For the text-containing cell, return its midpoint in (X, Y) coordinate format. 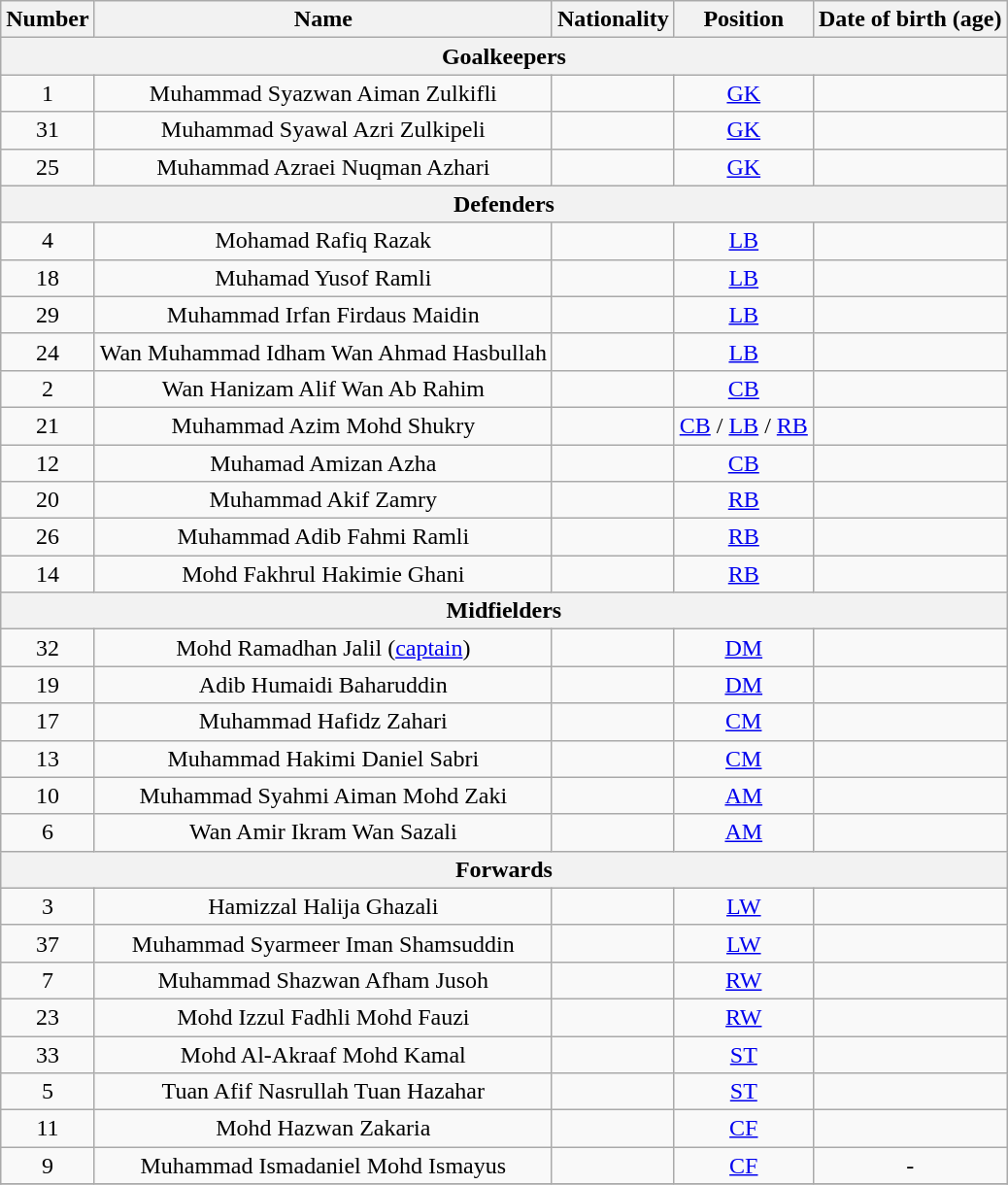
Muhammad Syawal Azri Zulkipeli (322, 130)
Muhammad Syarmeer Iman Shamsuddin (322, 943)
Muhamad Yusof Ramli (322, 278)
2 (48, 389)
Muhammad Hafidz Zahari (322, 722)
12 (48, 463)
6 (48, 832)
Forwards (504, 869)
Muhammad Irfan Firdaus Maidin (322, 315)
26 (48, 537)
Muhammad Azraei Nuqman Azhari (322, 167)
Adib Humaidi Baharuddin (322, 685)
7 (48, 980)
Tuan Afif Nasrullah Tuan Hazahar (322, 1092)
14 (48, 574)
Wan Amir Ikram Wan Sazali (322, 832)
31 (48, 130)
Wan Hanizam Alif Wan Ab Rahim (322, 389)
21 (48, 425)
Mohd Hazwan Zakaria (322, 1129)
Muhammad Akif Zamry (322, 500)
Midfielders (504, 611)
Muhammad Syahmi Aiman Mohd Zaki (322, 796)
9 (48, 1166)
29 (48, 315)
25 (48, 167)
24 (48, 352)
3 (48, 906)
37 (48, 943)
4 (48, 241)
Muhammad Shazwan Afham Jusoh (322, 980)
Mohd Fakhrul Hakimie Ghani (322, 574)
17 (48, 722)
Mohd Izzul Fadhli Mohd Fauzi (322, 1017)
33 (48, 1054)
32 (48, 648)
Muhamad Amizan Azha (322, 463)
- (910, 1166)
23 (48, 1017)
Hamizzal Halija Ghazali (322, 906)
Wan Muhammad Idham Wan Ahmad Hasbullah (322, 352)
Muhammad Azim Mohd Shukry (322, 425)
18 (48, 278)
5 (48, 1092)
Muhammad Adib Fahmi Ramli (322, 537)
20 (48, 500)
Mohd Ramadhan Jalil (captain) (322, 648)
Nationality (613, 19)
Number (48, 19)
Date of birth (age) (910, 19)
Muhammad Syazwan Aiman Zulkifli (322, 93)
13 (48, 759)
Mohd Al-Akraaf Mohd Kamal (322, 1054)
1 (48, 93)
11 (48, 1129)
CB / LB / RB (744, 425)
Muhammad Hakimi Daniel Sabri (322, 759)
10 (48, 796)
19 (48, 685)
Defenders (504, 204)
Position (744, 19)
Goalkeepers (504, 56)
Mohamad Rafiq Razak (322, 241)
Muhammad Ismadaniel Mohd Ismayus (322, 1166)
Name (322, 19)
